Search for the cell housing the specified text and yield its [x, y] center coordinate. 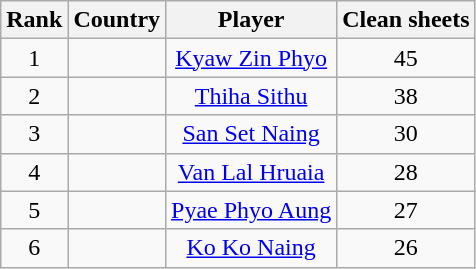
5 [34, 210]
2 [34, 96]
Clean sheets [406, 20]
28 [406, 172]
30 [406, 134]
6 [34, 248]
Kyaw Zin Phyo [252, 58]
Van Lal Hruaia [252, 172]
38 [406, 96]
Country [117, 20]
1 [34, 58]
27 [406, 210]
Ko Ko Naing [252, 248]
Rank [34, 20]
Thiha Sithu [252, 96]
4 [34, 172]
26 [406, 248]
San Set Naing [252, 134]
3 [34, 134]
45 [406, 58]
Pyae Phyo Aung [252, 210]
Player [252, 20]
